Return (X, Y) of the center of cell containing provided text 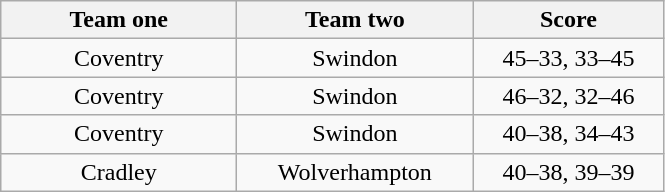
40–38, 34–43 (568, 134)
Cradley (119, 172)
46–32, 32–46 (568, 96)
Team one (119, 20)
Score (568, 20)
Team two (355, 20)
45–33, 33–45 (568, 58)
Wolverhampton (355, 172)
40–38, 39–39 (568, 172)
